Return (X, Y) of the center of cell containing provided text 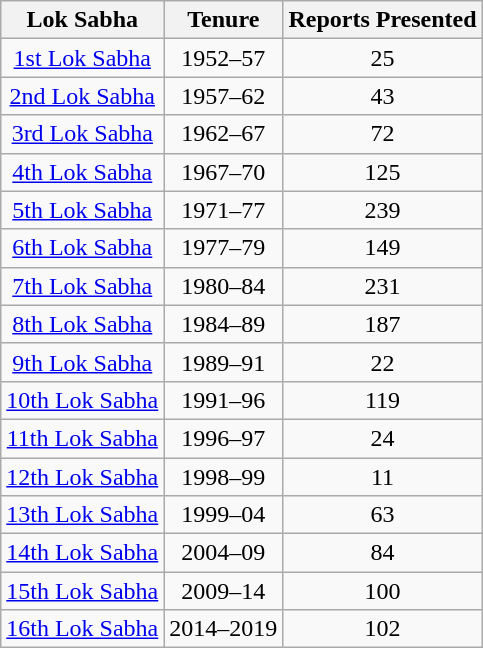
25 (382, 58)
6th Lok Sabha (82, 248)
11 (382, 477)
1991–96 (224, 400)
239 (382, 210)
15th Lok Sabha (82, 591)
Tenure (224, 20)
11th Lok Sabha (82, 438)
16th Lok Sabha (82, 629)
72 (382, 134)
5th Lok Sabha (82, 210)
4th Lok Sabha (82, 172)
1980–84 (224, 286)
187 (382, 324)
125 (382, 172)
1952–57 (224, 58)
10th Lok Sabha (82, 400)
2014–2019 (224, 629)
24 (382, 438)
2nd Lok Sabha (82, 96)
3rd Lok Sabha (82, 134)
12th Lok Sabha (82, 477)
102 (382, 629)
1962–67 (224, 134)
100 (382, 591)
1984–89 (224, 324)
8th Lok Sabha (82, 324)
2004–09 (224, 553)
Lok Sabha (82, 20)
231 (382, 286)
9th Lok Sabha (82, 362)
43 (382, 96)
1971–77 (224, 210)
119 (382, 400)
1998–99 (224, 477)
13th Lok Sabha (82, 515)
149 (382, 248)
22 (382, 362)
2009–14 (224, 591)
84 (382, 553)
1996–97 (224, 438)
14th Lok Sabha (82, 553)
1989–91 (224, 362)
63 (382, 515)
1967–70 (224, 172)
Reports Presented (382, 20)
1st Lok Sabha (82, 58)
1957–62 (224, 96)
1999–04 (224, 515)
1977–79 (224, 248)
7th Lok Sabha (82, 286)
